Detect which cell encompasses the target text, then output its (X, Y) center coordinate. 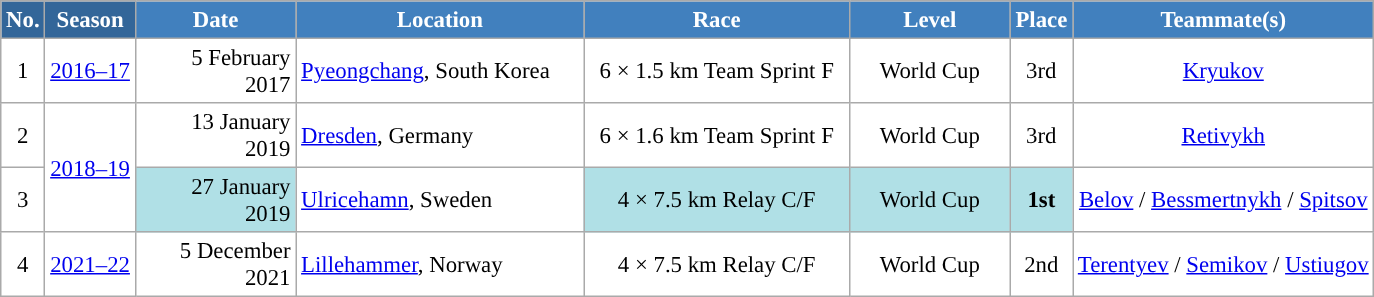
No. (23, 20)
Lillehammer, Norway (440, 264)
Level (930, 20)
Location (440, 20)
5 December 2021 (216, 264)
2 (23, 136)
Season (90, 20)
Retivykh (1224, 136)
2018–19 (90, 168)
5 February 2017 (216, 72)
Ulricehamn, Sweden (440, 200)
27 January 2019 (216, 200)
2021–22 (90, 264)
1 (23, 72)
1st (1041, 200)
6 × 1.6 km Team Sprint F (717, 136)
Pyeongchang, South Korea (440, 72)
Place (1041, 20)
Teammate(s) (1224, 20)
4 (23, 264)
2016–17 (90, 72)
2nd (1041, 264)
3 (23, 200)
Belov / Bessmertnykh / Spitsov (1224, 200)
Terentyev / Semikov / Ustiugov (1224, 264)
6 × 1.5 km Team Sprint F (717, 72)
13 January 2019 (216, 136)
Race (717, 20)
Kryukov (1224, 72)
Date (216, 20)
Dresden, Germany (440, 136)
